Identify which cell holds the provided text, then report its [x, y] central coordinate. 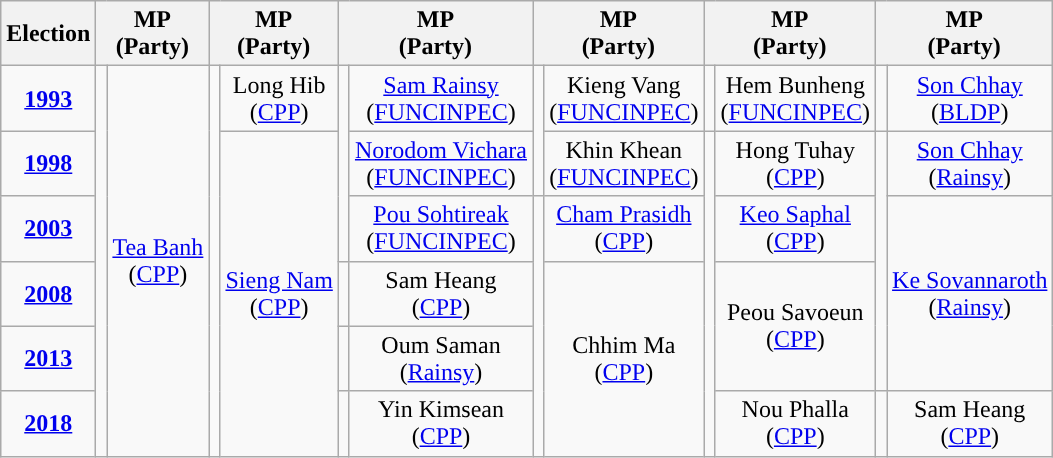
Tea Banh(CPP) [158, 261]
Peou Savoeun(CPP) [795, 326]
Hem Bunheng(FUNCINPEC) [795, 98]
Pou Sohtireak(FUNCINPEC) [440, 228]
Khin Khean(FUNCINPEC) [624, 164]
Kieng Vang(FUNCINPEC) [624, 98]
Norodom Vichara(FUNCINPEC) [440, 164]
Hong Tuhay(CPP) [795, 164]
Sieng Nam(CPP) [279, 294]
Son Chhay(BLDP) [970, 98]
Sam Rainsy(FUNCINPEC) [440, 98]
Nou Phalla(CPP) [795, 424]
2008 [48, 294]
Long Hib(CPP) [279, 98]
2018 [48, 424]
2013 [48, 358]
Son Chhay(Rainsy) [970, 164]
2003 [48, 228]
Cham Prasidh(CPP) [624, 228]
Ke Sovannaroth(Rainsy) [970, 294]
Keo Saphal(CPP) [795, 228]
1998 [48, 164]
1993 [48, 98]
Oum Saman(Rainsy) [440, 358]
Yin Kimsean(CPP) [440, 424]
Chhim Ma(CPP) [624, 358]
Election [48, 34]
